Capture the cell that displays the provided text and extract its [x, y] central coordinate. 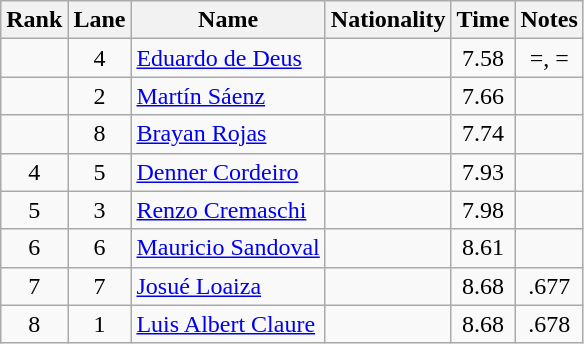
Denner Cordeiro [228, 172]
3 [100, 210]
2 [100, 96]
Notes [549, 20]
1 [100, 324]
Name [228, 20]
7.98 [483, 210]
Brayan Rojas [228, 134]
Time [483, 20]
Eduardo de Deus [228, 58]
.678 [549, 324]
Luis Albert Claure [228, 324]
7.66 [483, 96]
Nationality [388, 20]
Lane [100, 20]
7.93 [483, 172]
Martín Sáenz [228, 96]
Renzo Cremaschi [228, 210]
=, = [549, 58]
Josué Loaiza [228, 286]
8.61 [483, 248]
7.58 [483, 58]
Mauricio Sandoval [228, 248]
.677 [549, 286]
Rank [34, 20]
7.74 [483, 134]
